Determine the [x, y] coordinate at the center of the cell enclosing the given text.  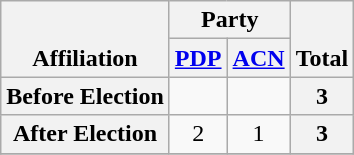
ACN [258, 58]
1 [258, 134]
Total [322, 39]
Affiliation [86, 39]
Party [230, 20]
After Election [86, 134]
PDP [198, 58]
2 [198, 134]
Before Election [86, 96]
